Detect which cell encompasses the target text, then output its [X, Y] center coordinate. 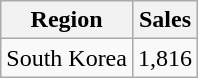
1,816 [164, 58]
Sales [164, 20]
Region [67, 20]
South Korea [67, 58]
